Pinpoint the cell where the given text exists, returning its [X, Y] midpoint coordinate. 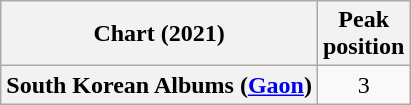
Peakposition [363, 34]
3 [363, 85]
South Korean Albums (Gaon) [160, 85]
Chart (2021) [160, 34]
